Locate the cell with the specified text and output its (X, Y) center coordinate. 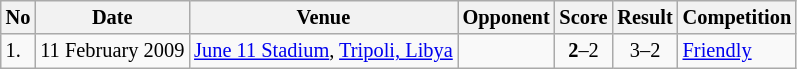
3–2 (644, 51)
11 February 2009 (112, 51)
1. (18, 51)
No (18, 17)
Date (112, 17)
Venue (323, 17)
Friendly (737, 51)
Result (644, 17)
Opponent (506, 17)
June 11 Stadium, Tripoli, Libya (323, 51)
Competition (737, 17)
Score (584, 17)
2–2 (584, 51)
